Detect which cell encompasses the target text, then output its [X, Y] center coordinate. 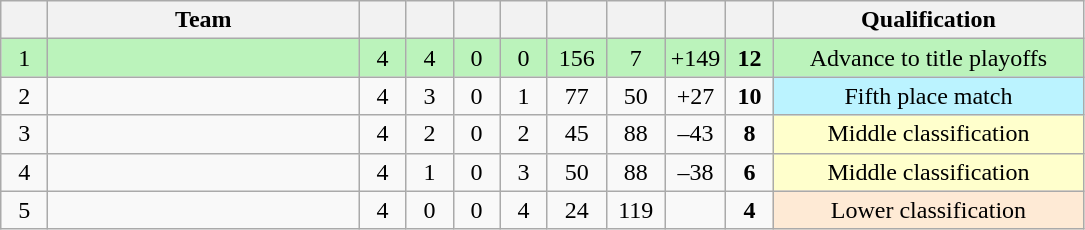
45 [576, 134]
119 [636, 210]
6 [750, 172]
–38 [696, 172]
Team [204, 20]
+149 [696, 58]
7 [636, 58]
Fifth place match [928, 96]
8 [750, 134]
–43 [696, 134]
Qualification [928, 20]
+27 [696, 96]
156 [576, 58]
Advance to title playoffs [928, 58]
12 [750, 58]
10 [750, 96]
77 [576, 96]
5 [24, 210]
24 [576, 210]
Lower classification [928, 210]
